Return the [X, Y] coordinate for the center point of the cell that contains the specified text.  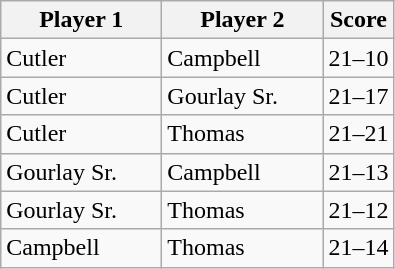
21–14 [358, 248]
21–17 [358, 96]
21–21 [358, 134]
Player 2 [242, 20]
21–13 [358, 172]
21–12 [358, 210]
Player 1 [82, 20]
21–10 [358, 58]
Score [358, 20]
